Output the (x, y) coordinate of the center of the cell containing the given text.  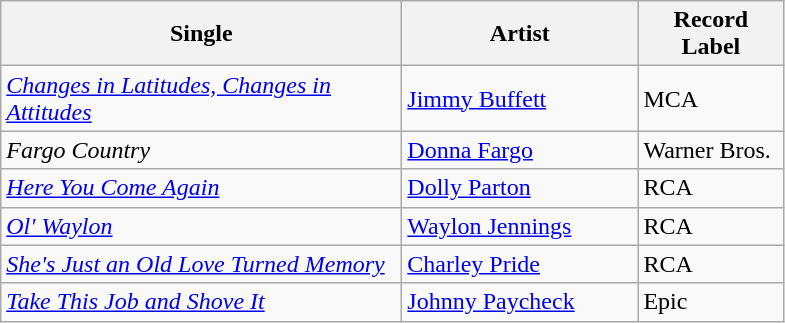
Ol' Waylon (202, 226)
Single (202, 34)
Changes in Latitudes, Changes in Attitudes (202, 98)
She's Just an Old Love Turned Memory (202, 264)
Waylon Jennings (520, 226)
Donna Fargo (520, 150)
Take This Job and Shove It (202, 302)
Dolly Parton (520, 188)
Fargo Country (202, 150)
Artist (520, 34)
Epic (711, 302)
Record Label (711, 34)
Johnny Paycheck (520, 302)
MCA (711, 98)
Charley Pride (520, 264)
Jimmy Buffett (520, 98)
Warner Bros. (711, 150)
Here You Come Again (202, 188)
